Pinpoint the cell where the given text exists, returning its (x, y) midpoint coordinate. 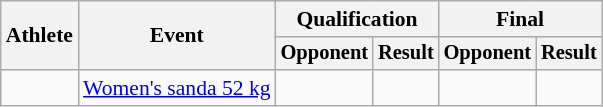
Final (520, 19)
Athlete (40, 36)
Qualification (358, 19)
Women's sanda 52 kg (177, 88)
Event (177, 36)
